Return (X, Y) of the center of cell containing provided text 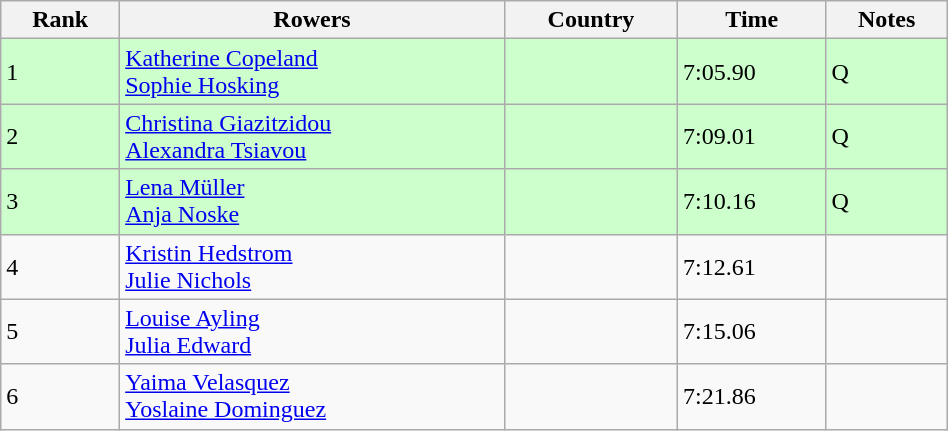
Notes (886, 20)
7:09.01 (752, 136)
Yaima VelasquezYoslaine Dominguez (312, 396)
Rowers (312, 20)
Country (590, 20)
Christina GiazitzidouAlexandra Tsiavou (312, 136)
3 (60, 202)
6 (60, 396)
7:05.90 (752, 72)
Lena MüllerAnja Noske (312, 202)
7:10.16 (752, 202)
5 (60, 332)
Time (752, 20)
2 (60, 136)
Kristin HedstromJulie Nichols (312, 266)
4 (60, 266)
7:12.61 (752, 266)
1 (60, 72)
Louise AylingJulia Edward (312, 332)
7:21.86 (752, 396)
Rank (60, 20)
7:15.06 (752, 332)
Katherine CopelandSophie Hosking (312, 72)
